For the text-containing cell, return its midpoint in [x, y] coordinate format. 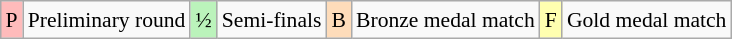
Semi-finals [272, 20]
B [338, 20]
Gold medal match [647, 20]
Preliminary round [107, 20]
Bronze medal match [446, 20]
½ [203, 20]
P [12, 20]
F [551, 20]
